Scan for the cell matching the given text and deliver its (x, y) coordinate at center. 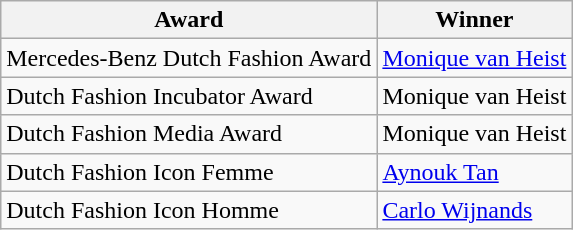
Mercedes-Benz Dutch Fashion Award (189, 58)
Dutch Fashion Icon Femme (189, 172)
Dutch Fashion Icon Homme (189, 210)
Aynouk Tan (474, 172)
Winner (474, 20)
Award (189, 20)
Dutch Fashion Media Award (189, 134)
Carlo Wijnands (474, 210)
Dutch Fashion Incubator Award (189, 96)
